Capture the cell that displays the provided text and extract its (X, Y) central coordinate. 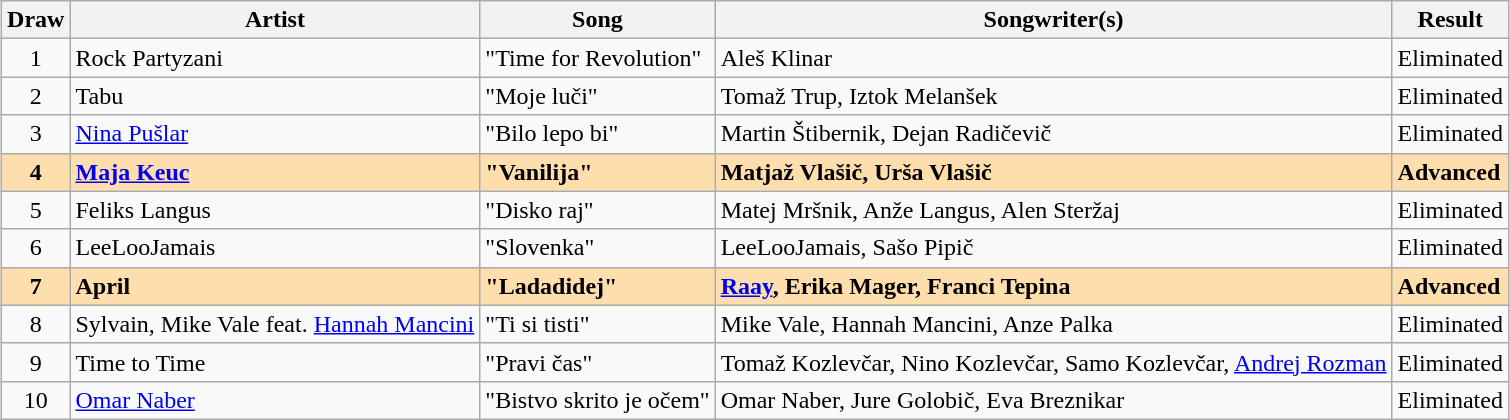
Nina Pušlar (275, 134)
"Time for Revolution" (598, 58)
1 (36, 58)
"Pravi čas" (598, 362)
9 (36, 362)
Song (598, 20)
"Vanilija" (598, 172)
6 (36, 248)
"Bilo lepo bi" (598, 134)
"Bistvo skrito je očem" (598, 400)
"Slovenka" (598, 248)
Raay, Erika Mager, Franci Tepina (1054, 286)
Sylvain, Mike Vale feat. Hannah Mancini (275, 324)
10 (36, 400)
Feliks Langus (275, 210)
"Disko raj" (598, 210)
Tabu (275, 96)
Mike Vale, Hannah Mancini, Anze Palka (1054, 324)
Omar Naber (275, 400)
Songwriter(s) (1054, 20)
8 (36, 324)
4 (36, 172)
LeeLooJamais (275, 248)
Aleš Klinar (1054, 58)
7 (36, 286)
LeeLooJamais, Sašo Pipič (1054, 248)
Maja Keuc (275, 172)
Martin Štibernik, Dejan Radičevič (1054, 134)
5 (36, 210)
"Ladadidej" (598, 286)
April (275, 286)
Artist (275, 20)
"Ti si tisti" (598, 324)
Result (1450, 20)
Omar Naber, Jure Golobič, Eva Breznikar (1054, 400)
Draw (36, 20)
Matej Mršnik, Anže Langus, Alen Steržaj (1054, 210)
Tomaž Kozlevčar, Nino Kozlevčar, Samo Kozlevčar, Andrej Rozman (1054, 362)
Time to Time (275, 362)
2 (36, 96)
3 (36, 134)
Rock Partyzani (275, 58)
"Moje luči" (598, 96)
Tomaž Trup, Iztok Melanšek (1054, 96)
Matjaž Vlašič, Urša Vlašič (1054, 172)
